Output the (X, Y) coordinate of the center of the cell containing the given text.  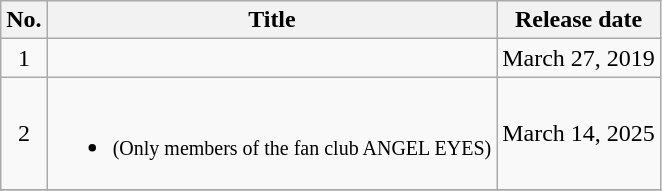
March 14, 2025 (579, 134)
No. (24, 20)
2 (24, 134)
Release date (579, 20)
(Only members of the fan club ANGEL EYES) (272, 134)
1 (24, 58)
Title (272, 20)
March 27, 2019 (579, 58)
